Locate the cell with the specified text and output its (x, y) center coordinate. 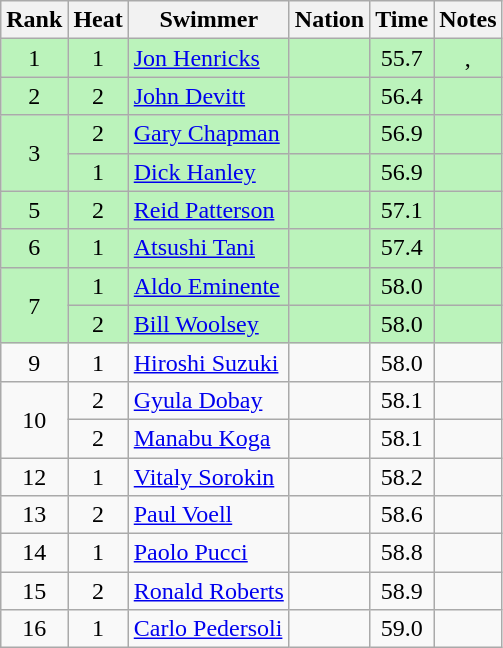
Gyula Dobay (208, 400)
Nation (329, 20)
12 (34, 477)
10 (34, 419)
Jon Henricks (208, 58)
Ronald Roberts (208, 591)
Carlo Pedersoli (208, 629)
14 (34, 553)
9 (34, 362)
55.7 (402, 58)
57.1 (402, 210)
58.8 (402, 553)
Hiroshi Suzuki (208, 362)
Heat (98, 20)
Swimmer (208, 20)
Notes (468, 20)
59.0 (402, 629)
58.9 (402, 591)
John Devitt (208, 96)
Manabu Koga (208, 438)
Vitaly Sorokin (208, 477)
Reid Patterson (208, 210)
5 (34, 210)
7 (34, 305)
15 (34, 591)
13 (34, 515)
Bill Woolsey (208, 324)
57.4 (402, 248)
6 (34, 248)
Atsushi Tani (208, 248)
Rank (34, 20)
58.2 (402, 477)
Dick Hanley (208, 172)
Time (402, 20)
56.4 (402, 96)
, (468, 58)
Paul Voell (208, 515)
16 (34, 629)
Aldo Eminente (208, 286)
58.6 (402, 515)
Paolo Pucci (208, 553)
3 (34, 153)
Gary Chapman (208, 134)
